Search for the cell housing the specified text and yield its (x, y) center coordinate. 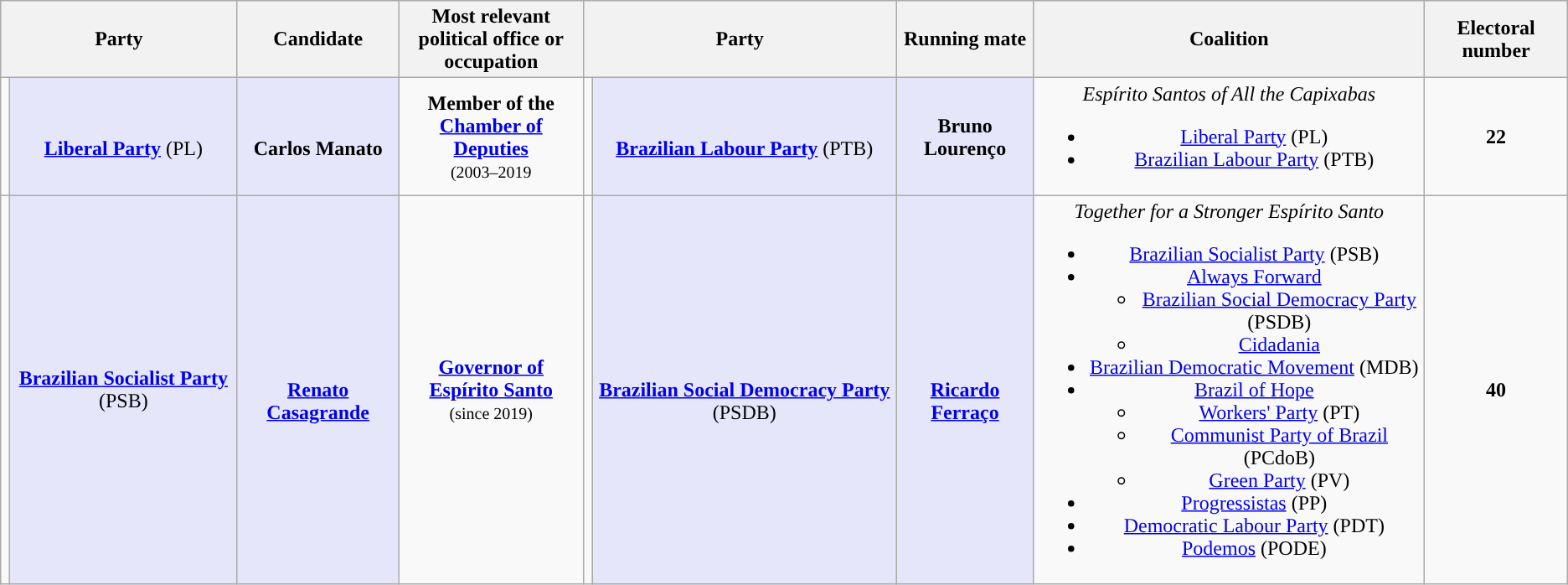
Liberal Party (PL) (124, 137)
Bruno Lourenço (965, 137)
Coalition (1230, 39)
Brazilian Socialist Party (PSB) (124, 390)
Most relevant political office or occupation (491, 39)
Brazilian Labour Party (PTB) (744, 137)
40 (1496, 390)
Brazilian Social Democracy Party (PSDB) (744, 390)
Electoral number (1496, 39)
Ricardo Ferraço (965, 390)
22 (1496, 137)
Candidate (318, 39)
Governor of Espírito Santo(since 2019) (491, 390)
Carlos Manato (318, 137)
Renato Casagrande (318, 390)
Espírito Santos of All the CapixabasLiberal Party (PL)Brazilian Labour Party (PTB) (1230, 137)
Member of the Chamber of Deputies(2003–2019 (491, 137)
Running mate (965, 39)
